Return [X, Y] of the center of cell containing provided text 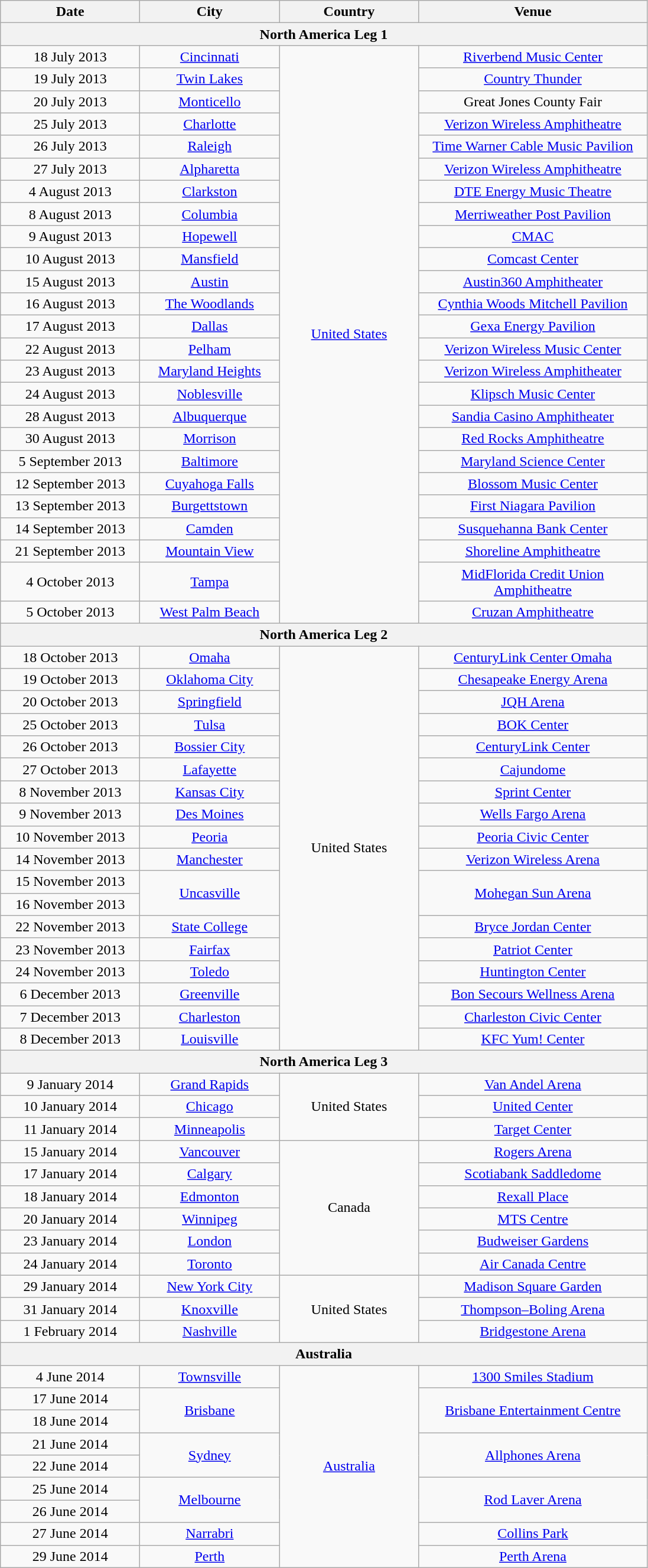
Target Center [533, 1129]
Minneapolis [210, 1129]
Greenville [210, 994]
Cincinnati [210, 57]
Clarkston [210, 191]
Raleigh [210, 146]
The Woodlands [210, 304]
Winnipeg [210, 1219]
27 July 2013 [70, 169]
Edmonton [210, 1197]
5 September 2013 [70, 461]
Canada [349, 1208]
Toronto [210, 1264]
Baltimore [210, 461]
Mohegan Sun Arena [533, 893]
Shoreline Amphitheatre [533, 551]
1300 Smiles Stadium [533, 1377]
Pelham [210, 349]
Air Canada Centre [533, 1264]
Morrison [210, 439]
5 October 2013 [70, 612]
27 October 2013 [70, 770]
Riverbend Music Center [533, 57]
10 November 2013 [70, 837]
Bon Secours Wellness Arena [533, 994]
Peoria Civic Center [533, 837]
20 July 2013 [70, 102]
17 August 2013 [70, 327]
Burgettstown [210, 506]
Chesapeake Energy Arena [533, 680]
18 January 2014 [70, 1197]
Lafayette [210, 770]
Knoxville [210, 1309]
Cuyahoga Falls [210, 484]
Allphones Arena [533, 1455]
12 September 2013 [70, 484]
Comcast Center [533, 259]
29 June 2014 [70, 1556]
BOK Center [533, 725]
Bridgestone Arena [533, 1331]
First Niagara Pavilion [533, 506]
Rod Laver Arena [533, 1500]
DTE Energy Music Theatre [533, 191]
Mountain View [210, 551]
Townsville [210, 1377]
Tulsa [210, 725]
Sydney [210, 1455]
8 November 2013 [70, 792]
Monticello [210, 102]
24 August 2013 [70, 394]
16 November 2013 [70, 904]
Mansfield [210, 259]
Charleston Civic Center [533, 1016]
Nashville [210, 1331]
Budweiser Gardens [533, 1241]
JQH Arena [533, 702]
Sprint Center [533, 792]
Scotiabank Saddledome [533, 1174]
10 January 2014 [70, 1107]
Louisville [210, 1039]
Blossom Music Center [533, 484]
28 August 2013 [70, 416]
Brisbane [210, 1410]
Manchester [210, 859]
Maryland Heights [210, 371]
Austin360 Amphitheater [533, 282]
Red Rocks Amphitheatre [533, 439]
26 July 2013 [70, 146]
Venue [533, 12]
Madison Square Garden [533, 1286]
Thompson–Boling Arena [533, 1309]
North America Leg 1 [324, 34]
London [210, 1241]
Date [70, 12]
Time Warner Cable Music Pavilion [533, 146]
7 December 2013 [70, 1016]
Des Moines [210, 814]
18 June 2014 [70, 1422]
Merriweather Post Pavilion [533, 214]
15 January 2014 [70, 1152]
4 June 2014 [70, 1377]
31 January 2014 [70, 1309]
State College [210, 927]
Susquehanna Bank Center [533, 529]
16 August 2013 [70, 304]
Verizon Wireless Arena [533, 859]
19 October 2013 [70, 680]
Albuquerque [210, 416]
Verizon Wireless Music Center [533, 349]
Cruzan Amphitheatre [533, 612]
14 September 2013 [70, 529]
25 October 2013 [70, 725]
4 October 2013 [70, 581]
Peoria [210, 837]
Wells Fargo Arena [533, 814]
20 October 2013 [70, 702]
30 August 2013 [70, 439]
Alpharetta [210, 169]
24 January 2014 [70, 1264]
22 August 2013 [70, 349]
West Palm Beach [210, 612]
Bryce Jordan Center [533, 927]
Kansas City [210, 792]
26 October 2013 [70, 747]
United Center [533, 1107]
KFC Yum! Center [533, 1039]
25 July 2013 [70, 124]
Charleston [210, 1016]
8 December 2013 [70, 1039]
Dallas [210, 327]
9 January 2014 [70, 1084]
Chicago [210, 1107]
15 August 2013 [70, 282]
Cajundome [533, 770]
22 November 2013 [70, 927]
Camden [210, 529]
Cynthia Woods Mitchell Pavilion [533, 304]
4 August 2013 [70, 191]
24 November 2013 [70, 972]
MTS Centre [533, 1219]
Patriot Center [533, 949]
9 August 2013 [70, 236]
23 November 2013 [70, 949]
North America Leg 3 [324, 1062]
21 June 2014 [70, 1444]
Austin [210, 282]
23 August 2013 [70, 371]
CenturyLink Center [533, 747]
18 July 2013 [70, 57]
6 December 2013 [70, 994]
Gexa Energy Pavilion [533, 327]
Narrabri [210, 1534]
Perth Arena [533, 1556]
Rexall Place [533, 1197]
Noblesville [210, 394]
25 June 2014 [70, 1489]
Van Andel Arena [533, 1084]
City [210, 12]
Verizon Wireless Amphitheater [533, 371]
Columbia [210, 214]
New York City [210, 1286]
19 July 2013 [70, 79]
Tampa [210, 581]
Brisbane Entertainment Centre [533, 1410]
Twin Lakes [210, 79]
Toledo [210, 972]
1 February 2014 [70, 1331]
Country [349, 12]
18 October 2013 [70, 657]
Omaha [210, 657]
Perth [210, 1556]
13 September 2013 [70, 506]
Maryland Science Center [533, 461]
20 January 2014 [70, 1219]
17 January 2014 [70, 1174]
8 August 2013 [70, 214]
Springfield [210, 702]
Rogers Arena [533, 1152]
22 June 2014 [70, 1466]
10 August 2013 [70, 259]
Charlotte [210, 124]
Hopewell [210, 236]
MidFlorida Credit Union Amphitheatre [533, 581]
CenturyLink Center Omaha [533, 657]
Great Jones County Fair [533, 102]
Melbourne [210, 1500]
23 January 2014 [70, 1241]
17 June 2014 [70, 1399]
Vancouver [210, 1152]
Oklahoma City [210, 680]
Uncasville [210, 893]
Collins Park [533, 1534]
Grand Rapids [210, 1084]
21 September 2013 [70, 551]
29 January 2014 [70, 1286]
Huntington Center [533, 972]
Fairfax [210, 949]
North America Leg 2 [324, 634]
Bossier City [210, 747]
26 June 2014 [70, 1511]
Sandia Casino Amphitheater [533, 416]
Klipsch Music Center [533, 394]
15 November 2013 [70, 882]
Country Thunder [533, 79]
27 June 2014 [70, 1534]
11 January 2014 [70, 1129]
9 November 2013 [70, 814]
Calgary [210, 1174]
14 November 2013 [70, 859]
CMAC [533, 236]
